Extract the [x, y] coordinate from the center of the cell holding the provided text.  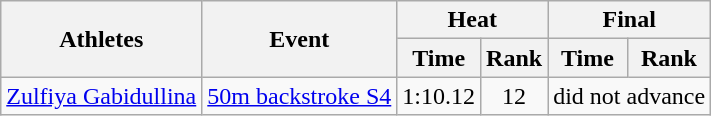
Athletes [102, 39]
12 [514, 96]
50m backstroke S4 [300, 96]
Final [630, 20]
Event [300, 39]
Zulfiya Gabidullina [102, 96]
1:10.12 [439, 96]
Heat [472, 20]
did not advance [630, 96]
